From the cell containing the given text, extract its center point as (X, Y) coordinate. 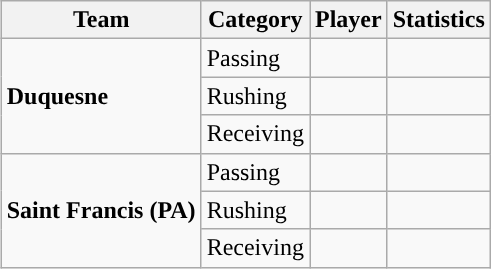
Team (101, 20)
Category (255, 20)
Duquesne (101, 96)
Statistics (438, 20)
Player (349, 20)
Saint Francis (PA) (101, 210)
